Identify which cell holds the provided text, then report its (x, y) central coordinate. 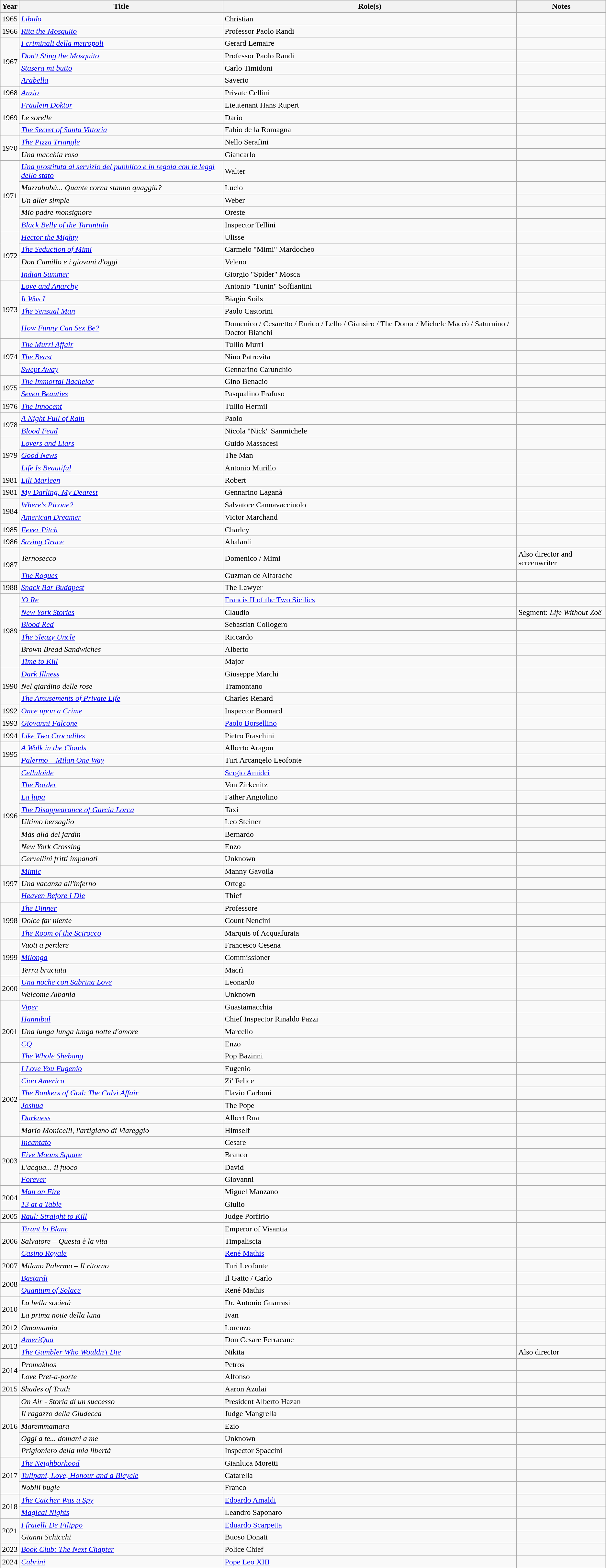
Manny Gavoila (370, 871)
The Whole Shebang (121, 1056)
Himself (370, 1130)
Book Club: The Next Chapter (121, 1549)
Professore (370, 908)
Title (121, 6)
1971 (10, 196)
Eduardo Scarpetta (370, 1525)
La bella società (121, 1303)
The Lawyer (370, 588)
Ivan (370, 1315)
Salvatore – Questa è la vita (121, 1241)
Gerard Lemaire (370, 43)
Alberto Aragon (370, 748)
Swept Away (121, 369)
The Catcher Was a Spy (121, 1500)
Chief Inspector Rinaldo Pazzi (370, 1019)
Cabrini (121, 1562)
The Sleazy Uncle (121, 637)
Salvatore Cannavacciuolo (370, 505)
Vuoti a perdere (121, 945)
1994 (10, 735)
Tirant lo Blanc (121, 1229)
Maremmamara (121, 1426)
1978 (10, 425)
Year (10, 6)
1988 (10, 588)
Más allá del jardín (121, 834)
Police Chief (370, 1549)
Judge Mangrella (370, 1414)
Love and Anarchy (121, 286)
Le sorelle (121, 117)
Celluloide (121, 773)
Like Two Crocodiles (121, 735)
Time to Kill (121, 662)
Alfonso (370, 1377)
Il ragazzo della Giudecca (121, 1414)
1984 (10, 511)
1993 (10, 723)
Darkness (121, 1118)
Pasqualino Frafuso (370, 394)
Giorgio "Spider" Mosca (370, 274)
1976 (10, 406)
1997 (10, 883)
Love Pret-a-porte (121, 1377)
Count Nencini (370, 920)
Aaron Azulai (370, 1389)
Ciao America (121, 1081)
Domenico / Mimi (370, 559)
Macrì (370, 970)
Also director and screenwriter (561, 559)
1987 (10, 564)
Franco (370, 1488)
The Border (121, 785)
Edoardo Amaldi (370, 1500)
1969 (10, 117)
Quantum of Solace (121, 1290)
Brown Bread Sandwiches (121, 649)
Giuseppe Marchi (370, 674)
Bastardi (121, 1278)
Prigioniero della mia libertà (121, 1451)
Abalardi (370, 542)
Paolo Borsellino (370, 723)
Tramontano (370, 686)
Tullio Murri (370, 344)
Guzman de Alfarache (370, 575)
The Amusements of Private Life (121, 698)
American Dreamer (121, 517)
13 at a Table (121, 1204)
2017 (10, 1475)
Ulisse (370, 237)
Una prostituta al servizio del pubblico e in regola con le leggi dello stato (121, 171)
Nel giardino delle rose (121, 686)
Sergio Amidei (370, 773)
2007 (10, 1266)
Petros (370, 1364)
Don't Sting the Mosquito (121, 56)
Stasera mi butto (121, 68)
Judge Porfirio (370, 1216)
Guastamacchia (370, 1007)
Francis II of the Two Sicilies (370, 600)
'O Re (121, 600)
2005 (10, 1216)
1979 (10, 455)
La prima notte della luna (121, 1315)
L'acqua... il fuoco (121, 1167)
Blood Feud (121, 431)
Fever Pitch (121, 529)
Oreste (370, 213)
Biagio Soils (370, 299)
Turi Arcangelo Leofonte (370, 760)
I Love You Eugenio (121, 1068)
1996 (10, 816)
The Room of the Scirocco (121, 933)
Von Zirkenitz (370, 785)
The Beast (121, 357)
Magical Nights (121, 1512)
Miguel Manzano (370, 1192)
Nicola "Nick" Sanmichele (370, 431)
Fräulein Doktor (121, 105)
AmeriQua (121, 1340)
Flavio Carboni (370, 1093)
Giulio (370, 1204)
Pope Leo XIII (370, 1562)
The Rogues (121, 575)
1999 (10, 957)
Promakhos (121, 1364)
Weber (370, 200)
Carmelo "Mimi" Mardocheo (370, 249)
The Pizza Triangle (121, 142)
Carlo Timidoni (370, 68)
Don Camillo e i giovani d'oggi (121, 262)
Father Angiolino (370, 797)
Charley (370, 529)
1970 (10, 148)
2000 (10, 988)
Gianluca Moretti (370, 1463)
Incantato (121, 1142)
Raul: Straight to Kill (121, 1216)
Thief (370, 896)
Walter (370, 171)
Tulipani, Love, Honour and a Bicycle (121, 1475)
Casino Royale (121, 1253)
Commissioner (370, 957)
Paolo (370, 419)
Segment: Life Without Zoë (561, 612)
Dark Illness (121, 674)
1992 (10, 711)
The Immortal Bachelor (121, 382)
Gianni Schicchi (121, 1537)
Milonga (121, 957)
Terra bruciata (121, 970)
Domenico / Cesaretto / Enrico / Lello / Giansiro / The Donor / Michele Maccò / Saturnino / Doctor Bianchi (370, 328)
Inspector Tellini (370, 225)
Il Gatto / Carlo (370, 1278)
2008 (10, 1284)
Charles Renard (370, 698)
Dario (370, 117)
Nikita (370, 1352)
Gino Benacio (370, 382)
Seven Beauties (121, 394)
Mimic (121, 871)
Man on Fire (121, 1192)
New York Stories (121, 612)
Hannibal (121, 1019)
A Night Full of Rain (121, 419)
2006 (10, 1241)
Omamamia (121, 1327)
Bernardo (370, 834)
Nello Serafini (370, 142)
1989 (10, 631)
Role(s) (370, 6)
Inspector Bonnard (370, 711)
Once upon a Crime (121, 711)
Indian Summer (121, 274)
Saving Grace (121, 542)
1974 (10, 357)
Life Is Beautiful (121, 468)
Pop Bazinni (370, 1056)
Blood Red (121, 625)
La lupa (121, 797)
Una macchia rosa (121, 155)
The Innocent (121, 406)
Rita the Mosquito (121, 31)
Oggi a te... domani a me (121, 1438)
Anzio (121, 93)
Private Cellini (370, 93)
Libido (121, 19)
1965 (10, 19)
Nino Patrovita (370, 357)
2003 (10, 1161)
The Sensual Man (121, 311)
Snack Bar Budapest (121, 588)
Francesco Cesena (370, 945)
2013 (10, 1346)
Mazzabubù... Quante corna stanno quaggiù? (121, 188)
2024 (10, 1562)
Marquis of Acquafurata (370, 933)
Branco (370, 1155)
Good News (121, 455)
Dolce far niente (121, 920)
2014 (10, 1370)
Heaven Before I Die (121, 896)
Also director (561, 1352)
1972 (10, 256)
CQ (121, 1044)
Riccardo (370, 637)
Una lunga lunga lunga notte d'amore (121, 1032)
Welcome Albania (121, 995)
Gennarino Carunchio (370, 369)
1966 (10, 31)
Joshua (121, 1105)
1998 (10, 920)
I fratelli De Filippo (121, 1525)
Ternosecco (121, 559)
Turi Leofonte (370, 1266)
Lieutenant Hans Rupert (370, 105)
How Funny Can Sex Be? (121, 328)
My Darling, My Dearest (121, 492)
Lorenzo (370, 1327)
Pietro Fraschini (370, 735)
Antonio Murillo (370, 468)
Gennarino Laganà (370, 492)
Giovanni (370, 1180)
Veleno (370, 262)
President Alberto Hazan (370, 1401)
Antonio "Tunin" Soffiantini (370, 286)
Un aller simple (121, 200)
Hector the Mighty (121, 237)
Ortega (370, 883)
Claudio (370, 612)
Catarella (370, 1475)
On Air - Storia di un successo (121, 1401)
The Bankers of God: The Calvi Affair (121, 1093)
1967 (10, 62)
Taxi (370, 810)
Lucio (370, 188)
Zi' Felice (370, 1081)
The Neighborhood (121, 1463)
The Man (370, 455)
Sebastian Collogero (370, 625)
Robert (370, 480)
2018 (10, 1506)
The Murri Affair (121, 344)
Cervellini fritti impanati (121, 859)
It Was I (121, 299)
Ultimo bersaglio (121, 822)
Cesare (370, 1142)
2012 (10, 1327)
Guido Massacesi (370, 443)
The Pope (370, 1105)
Milano Palermo – Il ritorno (121, 1266)
Forever (121, 1180)
1990 (10, 686)
2016 (10, 1426)
Dr. Antonio Guarrasi (370, 1303)
1968 (10, 93)
Ezio (370, 1426)
Tullio Hermil (370, 406)
Viper (121, 1007)
Timpaliscia (370, 1241)
Shades of Truth (121, 1389)
Inspector Spaccini (370, 1451)
1985 (10, 529)
Albert Rua (370, 1118)
Marcello (370, 1032)
2001 (10, 1032)
Where's Picone? (121, 505)
Don Cesare Ferracane (370, 1340)
Victor Marchand (370, 517)
Una noche con Sabrina Love (121, 982)
1975 (10, 388)
Palermo – Milan One Way (121, 760)
2023 (10, 1549)
I criminali della metropoli (121, 43)
2010 (10, 1309)
Emperor of Visantia (370, 1229)
Notes (561, 6)
Leonardo (370, 982)
Five Moons Square (121, 1155)
Paolo Castorini (370, 311)
The Secret of Santa Vittoria (121, 130)
The Dinner (121, 908)
Leo Steiner (370, 822)
Nobili bugie (121, 1488)
Arabella (121, 80)
Mario Monicelli, l'artigiano di Viareggio (121, 1130)
The Disappearance of Garcia Lorca (121, 810)
Fabio de la Romagna (370, 130)
The Gambler Who Wouldn't Die (121, 1352)
Lili Marleen (121, 480)
Una vacanza all'inferno (121, 883)
Black Belly of the Tarantula (121, 225)
1986 (10, 542)
New York Crossing (121, 847)
2002 (10, 1099)
2015 (10, 1389)
Christian (370, 19)
Saverio (370, 80)
Leandro Saponaro (370, 1512)
Alberto (370, 649)
David (370, 1167)
2021 (10, 1531)
The Seduction of Mimi (121, 249)
Giancarlo (370, 155)
Buoso Donati (370, 1537)
Giovanni Falcone (121, 723)
Eugenio (370, 1068)
Lovers and Liars (121, 443)
Mio padre monsignore (121, 213)
A Walk in the Clouds (121, 748)
Major (370, 662)
1973 (10, 309)
2004 (10, 1198)
1995 (10, 754)
